Search for the cell housing the specified text and yield its [x, y] center coordinate. 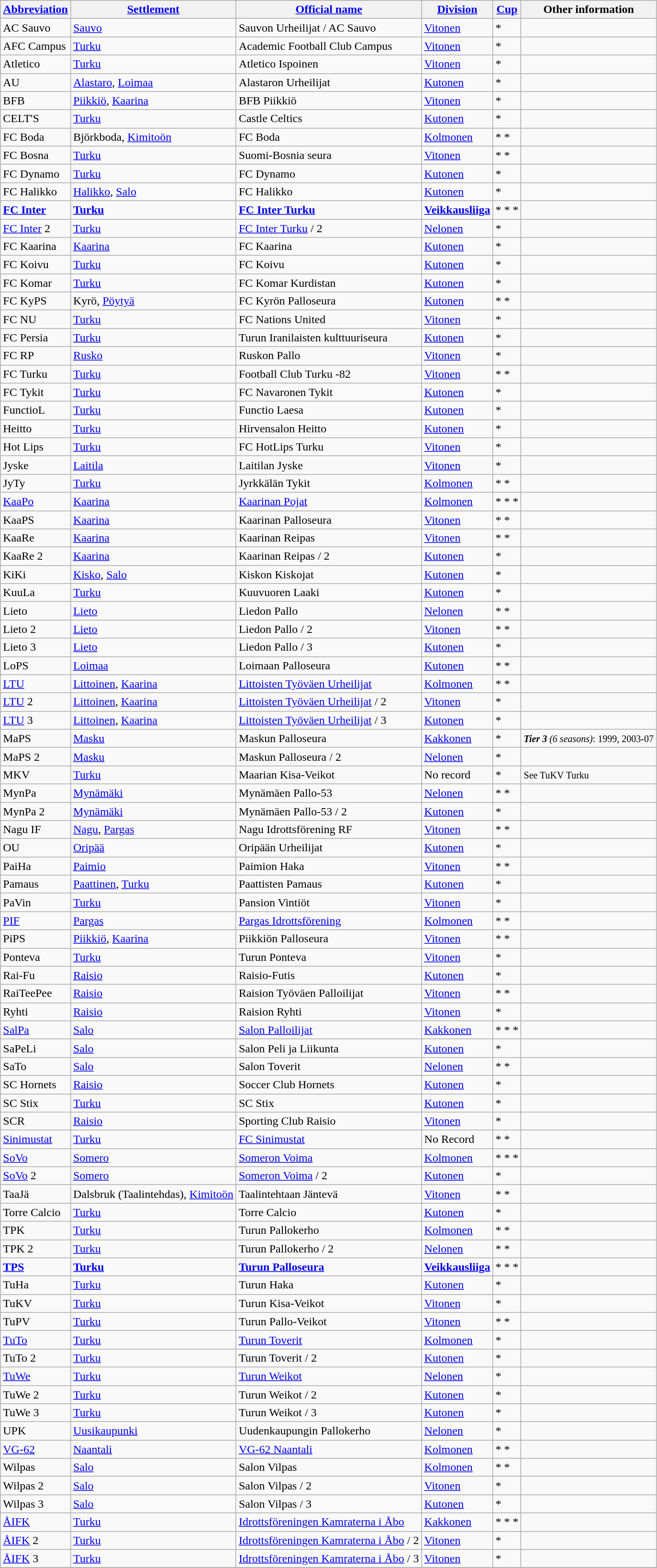
PiPS [35, 939]
Maskun Palloseura / 2 [329, 756]
FC KyPS [35, 301]
Littoisten Työväen Urheilijat / 2 [329, 702]
MaPS 2 [35, 756]
FC Bosna [35, 155]
Sauvon Urheilijat / AC Sauvo [329, 28]
Rusko [153, 356]
Pargas Idrottsförening [329, 921]
Ponteva [35, 957]
Raision Ryhti [329, 1012]
Raision Työväen Palloilijat [329, 993]
KaaPS [35, 519]
FC HotLips Turku [329, 447]
FC NU [35, 319]
Kuuvuoren Laaki [329, 593]
Hot Lips [35, 447]
Kiskon Kiskojat [329, 575]
Kaarinan Reipas / 2 [329, 556]
Kisko, Salo [153, 575]
TaaJä [35, 1194]
AU [35, 82]
Football Club Turku -82 [329, 374]
SaPeLi [35, 1048]
Salon Peli ja Liikunta [329, 1048]
No Record [457, 1139]
FC RP [35, 356]
Halikko, Salo [153, 192]
Jyrkkälän Tykit [329, 483]
FC Sinimustat [329, 1139]
Lieto 3 [35, 647]
TuTo [35, 1340]
FC Inter [35, 210]
ÅIFK [35, 1522]
Paimion Haka [329, 866]
No record [457, 775]
Loimaan Palloseura [329, 666]
TPK [35, 1230]
Turun Weikot / 2 [329, 1395]
RaiTeePee [35, 993]
Someron Voima [329, 1158]
Mynämäen Pallo-53 / 2 [329, 812]
FC Nations United [329, 319]
SoVo 2 [35, 1176]
CELT'S [35, 119]
Turun Pallokerho [329, 1230]
BFB Piikkiö [329, 101]
TuWe 2 [35, 1395]
ÅIFK 3 [35, 1558]
Paattinen, Turku [153, 884]
Hirvensalon Heitto [329, 429]
Laitilan Jyske [329, 465]
Pansion Vintiöt [329, 902]
Salon Toverit [329, 1066]
Kaarinan Palloseura [329, 519]
Idrottsföreningen Kamraterna i Åbo [329, 1522]
JyTy [35, 483]
TPS [35, 1267]
PaiHa [35, 866]
Mynämäen Pallo-53 [329, 793]
Atletico Ispoinen [329, 64]
Jyske [35, 465]
Sinimustat [35, 1139]
Settlement [153, 10]
SCR [35, 1121]
FC Inter 2 [35, 228]
Turun Kisa-Veikot [329, 1303]
SaTo [35, 1066]
Turun Toverit [329, 1340]
Castle Celtics [329, 119]
Pamaus [35, 884]
KaaRe [35, 538]
Lieto 2 [35, 629]
Rai-Fu [35, 975]
SoVo [35, 1158]
Turun Ponteva [329, 957]
Wilpas 2 [35, 1486]
Paimio [153, 866]
Liedon Pallo / 3 [329, 647]
Turun Toverit / 2 [329, 1358]
SalPa [35, 1030]
FC Inter Turku [329, 210]
Littoisten Työväen Urheilijat [329, 684]
MynPa [35, 793]
FC Tykit [35, 392]
FC Komar Kurdistan [329, 283]
Functio Laesa [329, 410]
Uudenkaupungin Pallokerho [329, 1431]
Dalsbruk (Taalintehdas), Kimitoön [153, 1194]
Wilpas 3 [35, 1504]
Littoisten Työväen Urheilijat / 3 [329, 720]
Loimaa [153, 666]
Turun Pallo-Veikot [329, 1321]
See TuKV Turku [589, 775]
TuWe [35, 1376]
Nagu Idrottsförening RF [329, 830]
Pargas [153, 921]
Raisio-Futis [329, 975]
Salon Vilpas [329, 1467]
ÅIFK 2 [35, 1540]
Kaarinan Reipas [329, 538]
PIF [35, 921]
MaPS [35, 738]
Wilpas [35, 1467]
Alastaron Urheilijat [329, 82]
Idrottsföreningen Kamraterna i Åbo / 2 [329, 1540]
Turun Iranilaisten kulttuuriseura [329, 338]
Turun Palloseura [329, 1267]
KuuLa [35, 593]
LoPS [35, 666]
Tier 3 (6 seasons): 1999, 2003-07 [589, 738]
UPK [35, 1431]
OU [35, 848]
Sauvo [153, 28]
Cup [507, 10]
Ryhti [35, 1012]
LTU 2 [35, 702]
AC Sauvo [35, 28]
Naantali [153, 1449]
Paattisten Pamaus [329, 884]
Oripää [153, 848]
TuHa [35, 1285]
Official name [329, 10]
Alastaro, Loimaa [153, 82]
TPK 2 [35, 1249]
FC Inter Turku / 2 [329, 228]
Taalintehtaan Jäntevä [329, 1194]
Ruskon Pallo [329, 356]
Someron Voima / 2 [329, 1176]
FC Navaronen Tykit [329, 392]
VG-62 Naantali [329, 1449]
LTU 3 [35, 720]
Turun Weikot [329, 1376]
LTU [35, 684]
Salon Palloilijat [329, 1030]
Kaarinan Pojat [329, 501]
SC Hornets [35, 1084]
Liedon Pallo [329, 611]
Academic Football Club Campus [329, 46]
Sporting Club Raisio [329, 1121]
Maarian Kisa-Veikot [329, 775]
Laitila [153, 465]
KaaRe 2 [35, 556]
Liedon Pallo / 2 [329, 629]
PaVin [35, 902]
Oripään Urheilijat [329, 848]
Uusikaupunki [153, 1431]
TuPV [35, 1321]
Kyrö, Pöytyä [153, 301]
Division [457, 10]
Nagu IF [35, 830]
TuKV [35, 1303]
Piikkiön Palloseura [329, 939]
Björkboda, Kimitoön [153, 137]
FC Persia [35, 338]
TuTo 2 [35, 1358]
MKV [35, 775]
Salon Vilpas / 3 [329, 1504]
Atletico [35, 64]
Idrottsföreningen Kamraterna i Åbo / 3 [329, 1558]
AFC Campus [35, 46]
Maskun Palloseura [329, 738]
FC Turku [35, 374]
Abbreviation [35, 10]
Turun Haka [329, 1285]
KaaPo [35, 501]
TuWe 3 [35, 1413]
Turun Weikot / 3 [329, 1413]
Heitto [35, 429]
FC Komar [35, 283]
Other information [589, 10]
KiKi [35, 575]
Turun Pallokerho / 2 [329, 1249]
VG-62 [35, 1449]
Salon Vilpas / 2 [329, 1486]
MynPa 2 [35, 812]
BFB [35, 101]
FunctioL [35, 410]
Nagu, Pargas [153, 830]
Suomi-Bosnia seura [329, 155]
Soccer Club Hornets [329, 1084]
FC Kyrön Palloseura [329, 301]
